Detect which cell encompasses the target text, then output its [x, y] center coordinate. 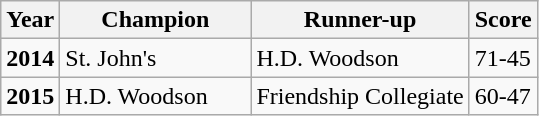
Champion [156, 20]
Friendship Collegiate [360, 96]
Runner-up [360, 20]
60-47 [503, 96]
Score [503, 20]
2015 [30, 96]
2014 [30, 58]
St. John's [156, 58]
71-45 [503, 58]
Year [30, 20]
